Locate the cell with the specified text and output its (X, Y) center coordinate. 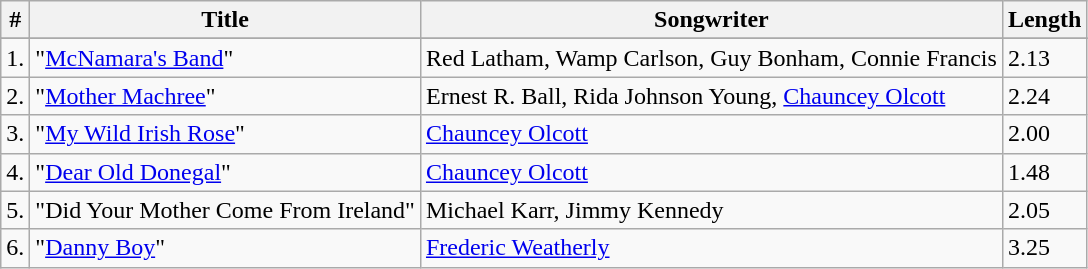
Frederic Weatherly (711, 248)
5. (16, 210)
6. (16, 248)
"Did Your Mother Come From Ireland" (226, 210)
"Danny Boy" (226, 248)
Michael Karr, Jimmy Kennedy (711, 210)
# (16, 20)
Songwriter (711, 20)
Ernest R. Ball, Rida Johnson Young, Chauncey Olcott (711, 96)
"McNamara's Band" (226, 58)
1. (16, 58)
2. (16, 96)
"Mother Machree" (226, 96)
Title (226, 20)
3.25 (1044, 248)
"My Wild Irish Rose" (226, 134)
1.48 (1044, 172)
3. (16, 134)
2.13 (1044, 58)
4. (16, 172)
2.05 (1044, 210)
2.24 (1044, 96)
Red Latham, Wamp Carlson, Guy Bonham, Connie Francis (711, 58)
"Dear Old Donegal" (226, 172)
2.00 (1044, 134)
Length (1044, 20)
